For the text-containing cell, return its midpoint in [x, y] coordinate format. 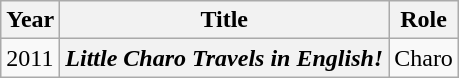
Charo [424, 58]
2011 [30, 58]
Year [30, 20]
Title [224, 20]
Little Charo Travels in English! [224, 58]
Role [424, 20]
